Search for the cell housing the specified text and yield its [X, Y] center coordinate. 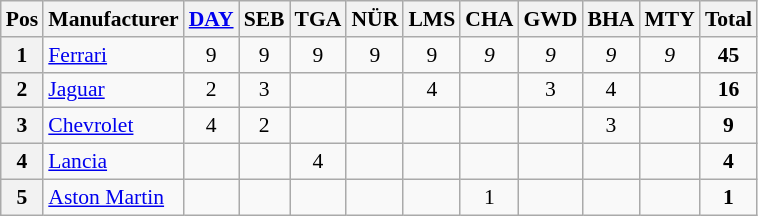
TGA [318, 19]
45 [728, 55]
CHA [489, 19]
GWD [550, 19]
NÜR [374, 19]
Manufacturer [113, 19]
DAY [212, 19]
Chevrolet [113, 126]
Lancia [113, 162]
MTY [669, 19]
Jaguar [113, 90]
5 [22, 197]
Total [728, 19]
Ferrari [113, 55]
16 [728, 90]
LMS [432, 19]
Aston Martin [113, 197]
BHA [610, 19]
Pos [22, 19]
SEB [264, 19]
